For the text-containing cell, return its midpoint in [x, y] coordinate format. 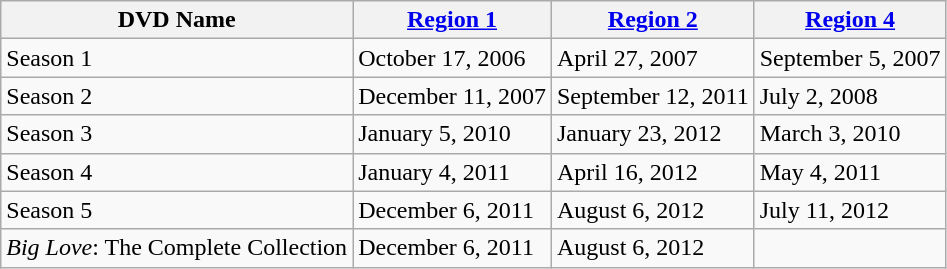
April 16, 2012 [652, 172]
July 11, 2012 [850, 210]
December 11, 2007 [452, 96]
September 5, 2007 [850, 58]
January 5, 2010 [452, 134]
Season 5 [177, 210]
DVD Name [177, 20]
March 3, 2010 [850, 134]
Season 4 [177, 172]
September 12, 2011 [652, 96]
October 17, 2006 [452, 58]
January 23, 2012 [652, 134]
Season 2 [177, 96]
Season 3 [177, 134]
May 4, 2011 [850, 172]
Region 2 [652, 20]
Season 1 [177, 58]
July 2, 2008 [850, 96]
Big Love: The Complete Collection [177, 248]
Region 1 [452, 20]
Region 4 [850, 20]
January 4, 2011 [452, 172]
April 27, 2007 [652, 58]
